Capture the cell that displays the provided text and extract its [X, Y] central coordinate. 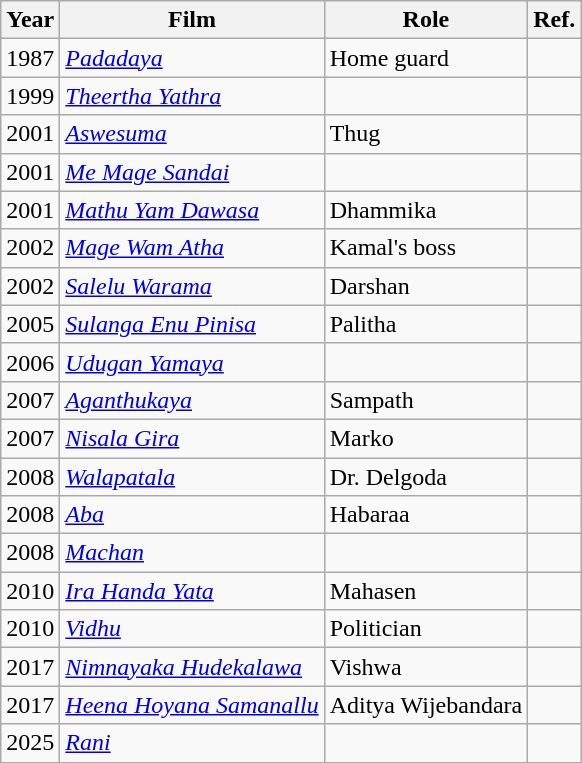
Heena Hoyana Samanallu [192, 705]
Walapatala [192, 477]
Rani [192, 743]
Habaraa [426, 515]
Kamal's boss [426, 248]
Padadaya [192, 58]
Theertha Yathra [192, 96]
Darshan [426, 286]
Machan [192, 553]
1999 [30, 96]
Politician [426, 629]
Vidhu [192, 629]
Salelu Warama [192, 286]
Marko [426, 438]
Palitha [426, 324]
Year [30, 20]
2025 [30, 743]
Mage Wam Atha [192, 248]
Mahasen [426, 591]
Dr. Delgoda [426, 477]
Aba [192, 515]
Vishwa [426, 667]
2006 [30, 362]
Thug [426, 134]
Nimnayaka Hudekalawa [192, 667]
Aganthukaya [192, 400]
Role [426, 20]
Ref. [554, 20]
Udugan Yamaya [192, 362]
Film [192, 20]
Mathu Yam Dawasa [192, 210]
Ira Handa Yata [192, 591]
Sulanga Enu Pinisa [192, 324]
Sampath [426, 400]
Me Mage Sandai [192, 172]
Aditya Wijebandara [426, 705]
1987 [30, 58]
Dhammika [426, 210]
2005 [30, 324]
Home guard [426, 58]
Aswesuma [192, 134]
Nisala Gira [192, 438]
